Scan for the cell matching the given text and deliver its (x, y) coordinate at center. 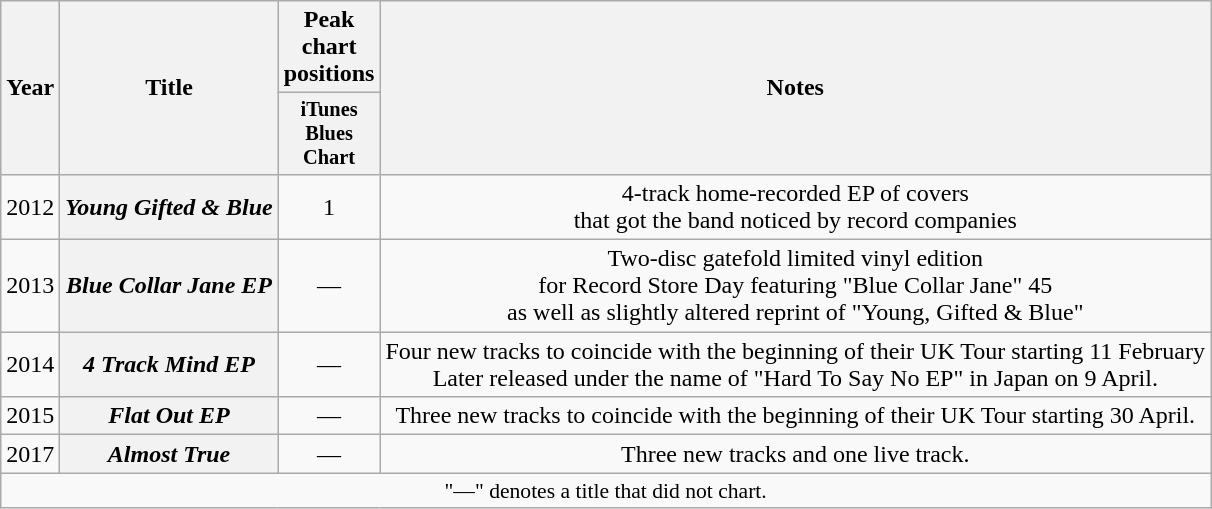
Title (169, 88)
"—" denotes a title that did not chart. (606, 491)
2014 (30, 364)
Peak chart positions (329, 47)
Almost True (169, 454)
Blue Collar Jane EP (169, 286)
Year (30, 88)
Three new tracks to coincide with the beginning of their UK Tour starting 30 April. (796, 416)
4-track home-recorded EP of coversthat got the band noticed by record companies (796, 206)
1 (329, 206)
iTunes Blues Chart (329, 134)
Notes (796, 88)
Young Gifted & Blue (169, 206)
2017 (30, 454)
2012 (30, 206)
2013 (30, 286)
2015 (30, 416)
Flat Out EP (169, 416)
4 Track Mind EP (169, 364)
Three new tracks and one live track. (796, 454)
